Extract the [X, Y] coordinate from the center of the cell holding the provided text.  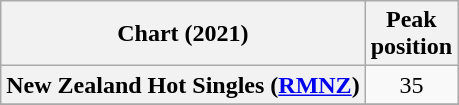
Peakposition [411, 34]
35 [411, 85]
New Zealand Hot Singles (RMNZ) [183, 85]
Chart (2021) [183, 34]
